Identify which cell holds the provided text, then report its [X, Y] central coordinate. 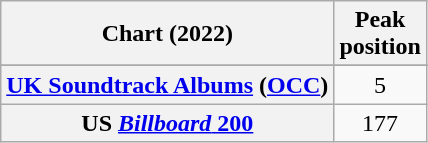
5 [380, 85]
Chart (2022) [168, 34]
Peakposition [380, 34]
177 [380, 123]
US Billboard 200 [168, 123]
UK Soundtrack Albums (OCC) [168, 85]
